Identify which cell holds the provided text, then report its (x, y) central coordinate. 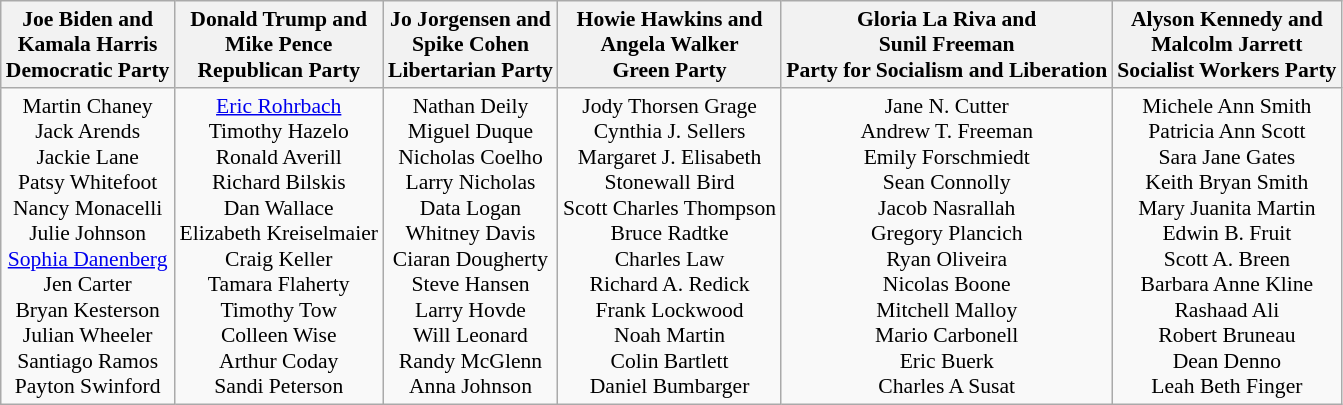
Howie Hawkins andAngela WalkerGreen Party (670, 44)
Joe Biden andKamala HarrisDemocratic Party (88, 44)
Jo Jorgensen andSpike CohenLibertarian Party (470, 44)
Gloria La Riva andSunil FreemanParty for Socialism and Liberation (946, 44)
Alyson Kennedy andMalcolm JarrettSocialist Workers Party (1226, 44)
Donald Trump andMike PenceRepublican Party (278, 44)
